Provide the (x, y) coordinate of the cell's center where the given text is located.  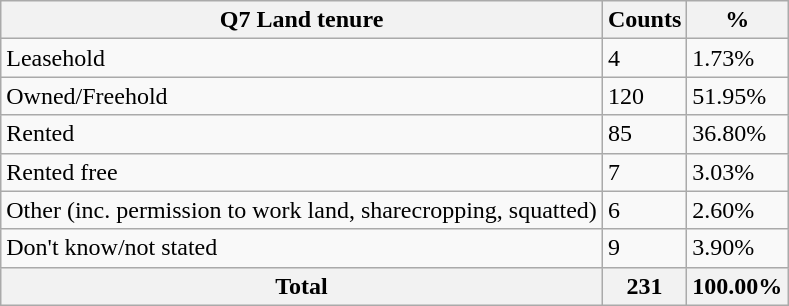
6 (644, 210)
% (738, 20)
100.00% (738, 286)
231 (644, 286)
Other (inc. permission to work land, sharecropping, squatted) (302, 210)
3.03% (738, 172)
3.90% (738, 248)
Rented free (302, 172)
Don't know/not stated (302, 248)
9 (644, 248)
Rented (302, 134)
Owned/Freehold (302, 96)
36.80% (738, 134)
85 (644, 134)
1.73% (738, 58)
Q7 Land tenure (302, 20)
4 (644, 58)
Leasehold (302, 58)
2.60% (738, 210)
Total (302, 286)
120 (644, 96)
7 (644, 172)
Counts (644, 20)
51.95% (738, 96)
